Scan for the cell matching the given text and deliver its [X, Y] coordinate at center. 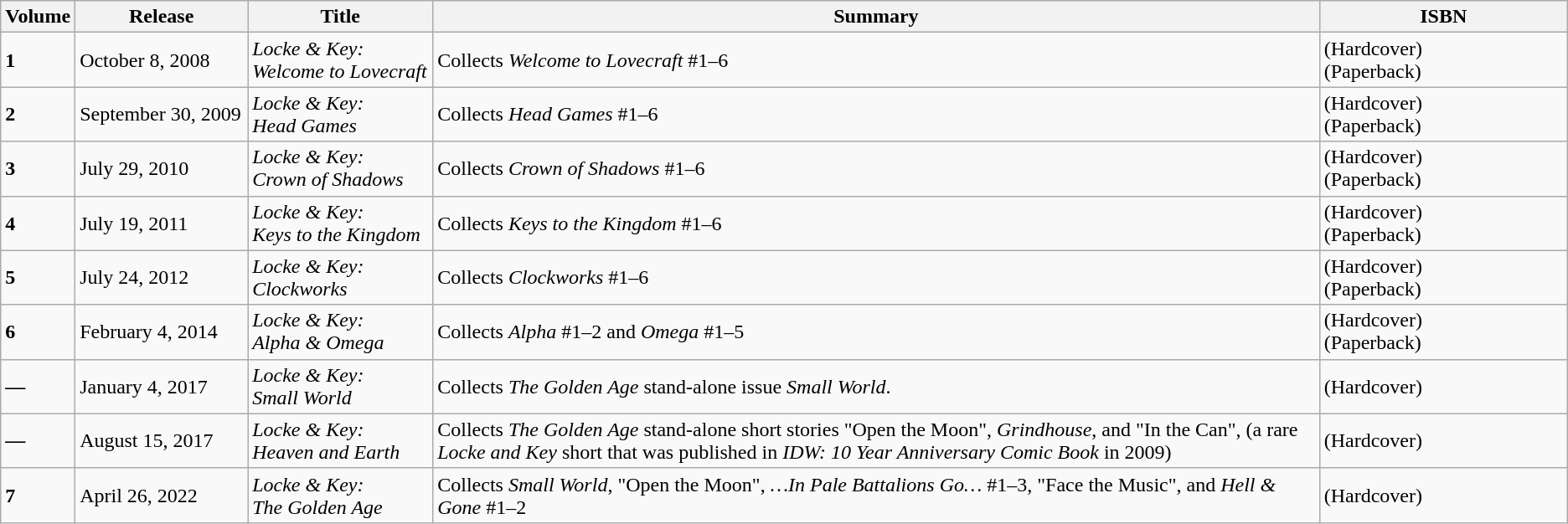
Collects Alpha #1–2 and Omega #1–5 [876, 331]
Collects Clockworks #1–6 [876, 278]
2 [39, 114]
July 29, 2010 [162, 169]
Collects Keys to the Kingdom #1–6 [876, 223]
Locke & Key:Alpha & Omega [340, 331]
July 24, 2012 [162, 278]
5 [39, 278]
Collects Small World, "Open the Moon", …In Pale Battalions Go… #1–3, "Face the Music", and Hell & Gone #1–2 [876, 496]
September 30, 2009 [162, 114]
Collects Welcome to Lovecraft #1–6 [876, 60]
Volume [39, 17]
4 [39, 223]
ISBN [1443, 17]
6 [39, 331]
Summary [876, 17]
Locke & Key:Small World [340, 387]
Locke & Key:The Golden Age [340, 496]
Locke & Key:Heaven and Earth [340, 440]
January 4, 2017 [162, 387]
Locke & Key:Clockworks [340, 278]
Title [340, 17]
3 [39, 169]
Collects Crown of Shadows #1–6 [876, 169]
Locke & Key:Head Games [340, 114]
7 [39, 496]
Collects Head Games #1–6 [876, 114]
April 26, 2022 [162, 496]
February 4, 2014 [162, 331]
Release [162, 17]
Collects The Golden Age stand-alone issue Small World. [876, 387]
August 15, 2017 [162, 440]
1 [39, 60]
Locke & Key:Keys to the Kingdom [340, 223]
Locke & Key:Crown of Shadows [340, 169]
Locke & Key:Welcome to Lovecraft [340, 60]
October 8, 2008 [162, 60]
July 19, 2011 [162, 223]
